Pinpoint the cell where the given text exists, returning its (x, y) midpoint coordinate. 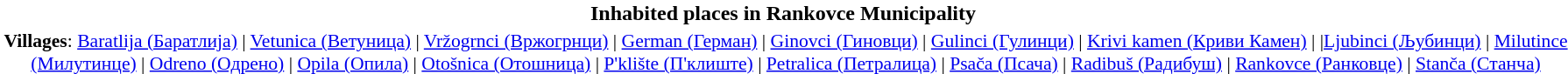
Inhabited places in Rankovce Municipality (783, 13)
